From the cell containing the given text, extract its center point as (x, y) coordinate. 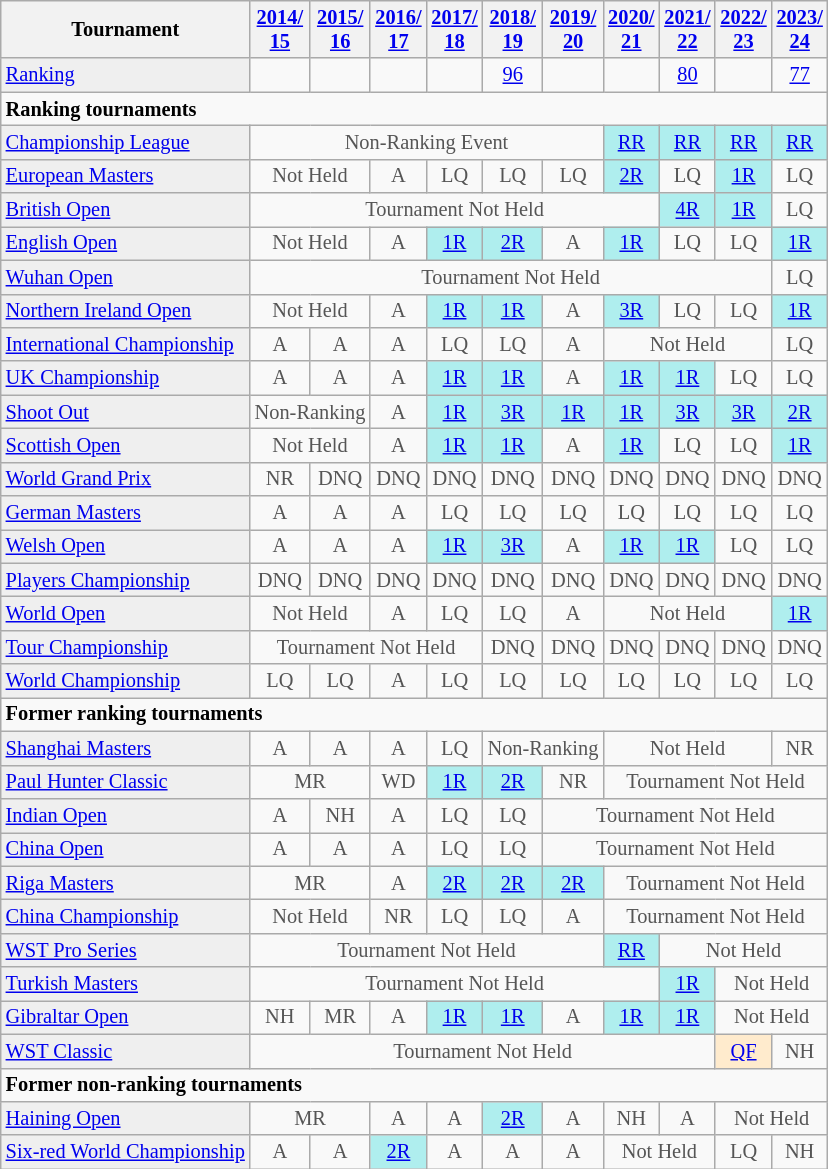
Riga Masters (126, 883)
Welsh Open (126, 546)
Shoot Out (126, 412)
Ranking (126, 75)
Wuhan Open (126, 277)
China Open (126, 849)
Scottish Open (126, 445)
WST Pro Series (126, 950)
Paul Hunter Classic (126, 782)
2022/23 (743, 29)
2015/16 (340, 29)
QF (743, 1051)
Ranking tournaments (414, 109)
Former ranking tournaments (414, 714)
WD (398, 782)
International Championship (126, 344)
World Grand Prix (126, 479)
2014/15 (280, 29)
English Open (126, 243)
2018/19 (513, 29)
European Masters (126, 176)
UK Championship (126, 378)
Indian Open (126, 815)
2020/21 (631, 29)
80 (687, 75)
2021/22 (687, 29)
Former non-ranking tournaments (414, 1085)
2017/18 (454, 29)
Championship League (126, 142)
WST Classic (126, 1051)
World Championship (126, 681)
China Championship (126, 916)
Tournament (126, 29)
Northern Ireland Open (126, 311)
Six-red World Championship (126, 1152)
Players Championship (126, 580)
2016/17 (398, 29)
Shanghai Masters (126, 748)
World Open (126, 613)
British Open (126, 210)
Gibraltar Open (126, 1017)
Tour Championship (126, 647)
2019/20 (573, 29)
2023/24 (800, 29)
German Masters (126, 513)
Turkish Masters (126, 984)
Non-Ranking Event (427, 142)
Haining Open (126, 1118)
77 (800, 75)
4R (687, 210)
96 (513, 75)
